From the cell containing the given text, extract its center point as (x, y) coordinate. 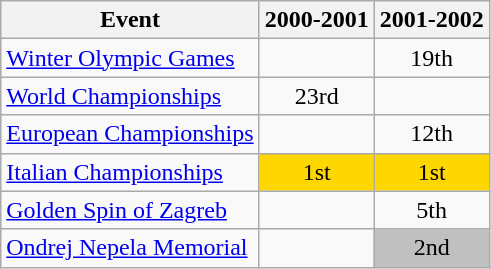
5th (432, 210)
2nd (432, 248)
World Championships (130, 96)
Winter Olympic Games (130, 58)
Italian Championships (130, 172)
2001-2002 (432, 20)
23rd (316, 96)
European Championships (130, 134)
Event (130, 20)
19th (432, 58)
2000-2001 (316, 20)
Golden Spin of Zagreb (130, 210)
12th (432, 134)
Ondrej Nepela Memorial (130, 248)
